From the cell containing the given text, extract its center point as [x, y] coordinate. 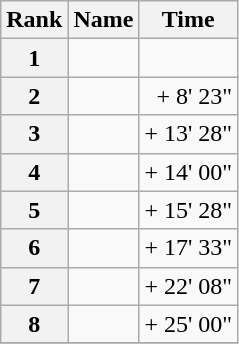
+ 14' 00" [188, 172]
+ 13' 28" [188, 134]
8 [34, 324]
+ 25' 00" [188, 324]
4 [34, 172]
+ 15' 28" [188, 210]
+ 8' 23" [188, 96]
3 [34, 134]
Time [188, 20]
1 [34, 58]
2 [34, 96]
+ 17' 33" [188, 248]
5 [34, 210]
6 [34, 248]
+ 22' 08" [188, 286]
Name [104, 20]
7 [34, 286]
Rank [34, 20]
